Provide the (X, Y) coordinate of the cell's center where the given text is located.  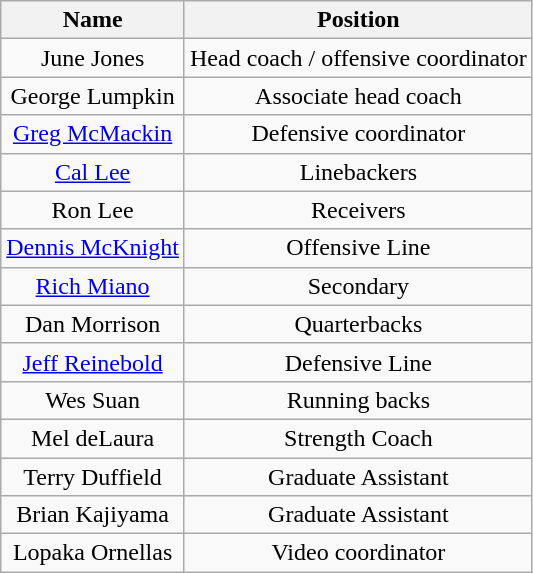
Rich Miano (93, 286)
Lopaka Ornellas (93, 553)
Running backs (358, 400)
Brian Kajiyama (93, 515)
Dennis McKnight (93, 248)
Cal Lee (93, 172)
Ron Lee (93, 210)
Dan Morrison (93, 324)
Video coordinator (358, 553)
Associate head coach (358, 96)
Wes Suan (93, 400)
Mel deLaura (93, 438)
Name (93, 20)
Greg McMackin (93, 134)
Position (358, 20)
Strength Coach (358, 438)
Secondary (358, 286)
Terry Duffield (93, 477)
Head coach / offensive coordinator (358, 58)
Offensive Line (358, 248)
Quarterbacks (358, 324)
Defensive coordinator (358, 134)
George Lumpkin (93, 96)
Defensive Line (358, 362)
Jeff Reinebold (93, 362)
Linebackers (358, 172)
Receivers (358, 210)
June Jones (93, 58)
